Return the (X, Y) coordinate for the center point of the cell that contains the specified text.  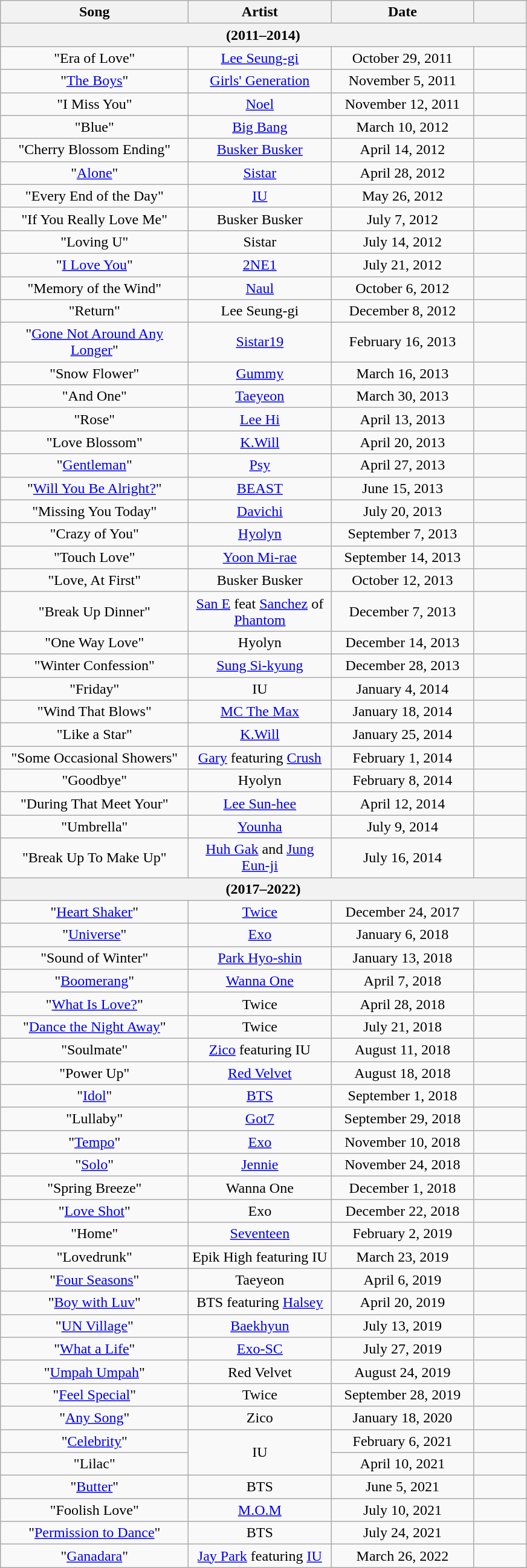
Exo-SC (260, 1349)
"During That Meet Your" (94, 804)
"Spring Breeze" (94, 1188)
"Break Up To Make Up" (94, 858)
June 15, 2013 (403, 488)
"Gone Not Around Any Longer" (94, 342)
July 9, 2014 (403, 827)
"Rose" (94, 419)
"Boy with Luv" (94, 1303)
"Lullaby" (94, 1119)
"Goodbye" (94, 781)
"Butter" (94, 1487)
"Heart Shaker" (94, 912)
"I Miss You" (94, 104)
Gary featuring Crush (260, 758)
"Four Seasons" (94, 1280)
Seventeen (260, 1234)
"What Is Love?" (94, 1004)
"The Boys" (94, 81)
July 16, 2014 (403, 858)
Date (403, 12)
Got7 (260, 1119)
Jay Park featuring IU (260, 1556)
"Every End of the Day" (94, 196)
December 8, 2012 (403, 311)
April 14, 2012 (403, 150)
"Some Occasional Showers" (94, 758)
"Missing You Today" (94, 511)
February 1, 2014 (403, 758)
February 6, 2021 (403, 1441)
"Winter Confession" (94, 665)
"Umpah Umpah" (94, 1372)
December 28, 2013 (403, 665)
"Lilac" (94, 1464)
April 7, 2018 (403, 981)
"Celebrity" (94, 1441)
"Wind That Blows" (94, 712)
Big Bang (260, 127)
"Universe" (94, 935)
"Home" (94, 1234)
"Feel Special" (94, 1395)
"UN Village" (94, 1326)
July 24, 2021 (403, 1533)
"Snow Flower" (94, 373)
Psy (260, 465)
"Any Song" (94, 1418)
Naul (260, 288)
Lee Hi (260, 419)
January 18, 2014 (403, 712)
September 14, 2013 (403, 557)
"Return" (94, 311)
"Era of Love" (94, 58)
"Tempo" (94, 1142)
Yoon Mi-rae (260, 557)
"Will You Be Alright?" (94, 488)
January 4, 2014 (403, 688)
October 6, 2012 (403, 288)
"Dance the Night Away" (94, 1027)
December 1, 2018 (403, 1188)
"Loving U" (94, 242)
Epik High featuring IU (260, 1257)
April 13, 2013 (403, 419)
(2017–2022) (263, 889)
April 12, 2014 (403, 804)
September 7, 2013 (403, 534)
July 20, 2013 (403, 511)
2NE1 (260, 265)
April 27, 2013 (403, 465)
July 14, 2012 (403, 242)
"Ganadara" (94, 1556)
"Love Blossom" (94, 442)
July 10, 2021 (403, 1510)
M.O.M (260, 1510)
BEAST (260, 488)
"Love Shot" (94, 1211)
"And One" (94, 396)
"Solo" (94, 1165)
"Blue" (94, 127)
"Gentleman" (94, 465)
July 27, 2019 (403, 1349)
November 10, 2018 (403, 1142)
July 7, 2012 (403, 219)
"Idol" (94, 1096)
"Lovedrunk" (94, 1257)
February 16, 2013 (403, 342)
"If You Really Love Me" (94, 219)
"Like a Star" (94, 735)
"Soulmate" (94, 1050)
July 21, 2018 (403, 1027)
"One Way Love" (94, 642)
March 16, 2013 (403, 373)
March 30, 2013 (403, 396)
Girls' Generation (260, 81)
BTS featuring Halsey (260, 1303)
Zico (260, 1418)
December 22, 2018 (403, 1211)
April 28, 2012 (403, 173)
December 14, 2013 (403, 642)
"Foolish Love" (94, 1510)
January 6, 2018 (403, 935)
Noel (260, 104)
Huh Gak and Jung Eun-ji (260, 858)
April 20, 2019 (403, 1303)
San E feat Sanchez of Phantom (260, 611)
"Permission to Dance" (94, 1533)
"Cherry Blossom Ending" (94, 150)
"Boomerang" (94, 981)
April 20, 2013 (403, 442)
August 24, 2019 (403, 1372)
August 18, 2018 (403, 1073)
"Umbrella" (94, 827)
May 26, 2012 (403, 196)
November 24, 2018 (403, 1165)
"I Love You" (94, 265)
Artist (260, 12)
November 12, 2011 (403, 104)
February 8, 2014 (403, 781)
January 13, 2018 (403, 958)
January 18, 2020 (403, 1418)
Davichi (260, 511)
December 7, 2013 (403, 611)
"Love, At First" (94, 580)
"Sound of Winter" (94, 958)
Gummy (260, 373)
December 24, 2017 (403, 912)
Song (94, 12)
September 1, 2018 (403, 1096)
September 29, 2018 (403, 1119)
Lee Sun-hee (260, 804)
MC The Max (260, 712)
March 10, 2012 (403, 127)
March 23, 2019 (403, 1257)
Jennie (260, 1165)
"What a Life" (94, 1349)
"Alone" (94, 173)
February 2, 2019 (403, 1234)
"Touch Love" (94, 557)
September 28, 2019 (403, 1395)
March 26, 2022 (403, 1556)
January 25, 2014 (403, 735)
April 6, 2019 (403, 1280)
April 28, 2018 (403, 1004)
October 12, 2013 (403, 580)
Park Hyo-shin (260, 958)
"Power Up" (94, 1073)
Sistar19 (260, 342)
(2011–2014) (263, 35)
October 29, 2011 (403, 58)
"Memory of the Wind" (94, 288)
August 11, 2018 (403, 1050)
Younha (260, 827)
Sung Si-kyung (260, 665)
November 5, 2011 (403, 81)
July 21, 2012 (403, 265)
"Crazy of You" (94, 534)
Zico featuring IU (260, 1050)
June 5, 2021 (403, 1487)
Baekhyun (260, 1326)
"Friday" (94, 688)
April 10, 2021 (403, 1464)
"Break Up Dinner" (94, 611)
July 13, 2019 (403, 1326)
